Return the (x, y) coordinate for the center point of the cell that contains the specified text.  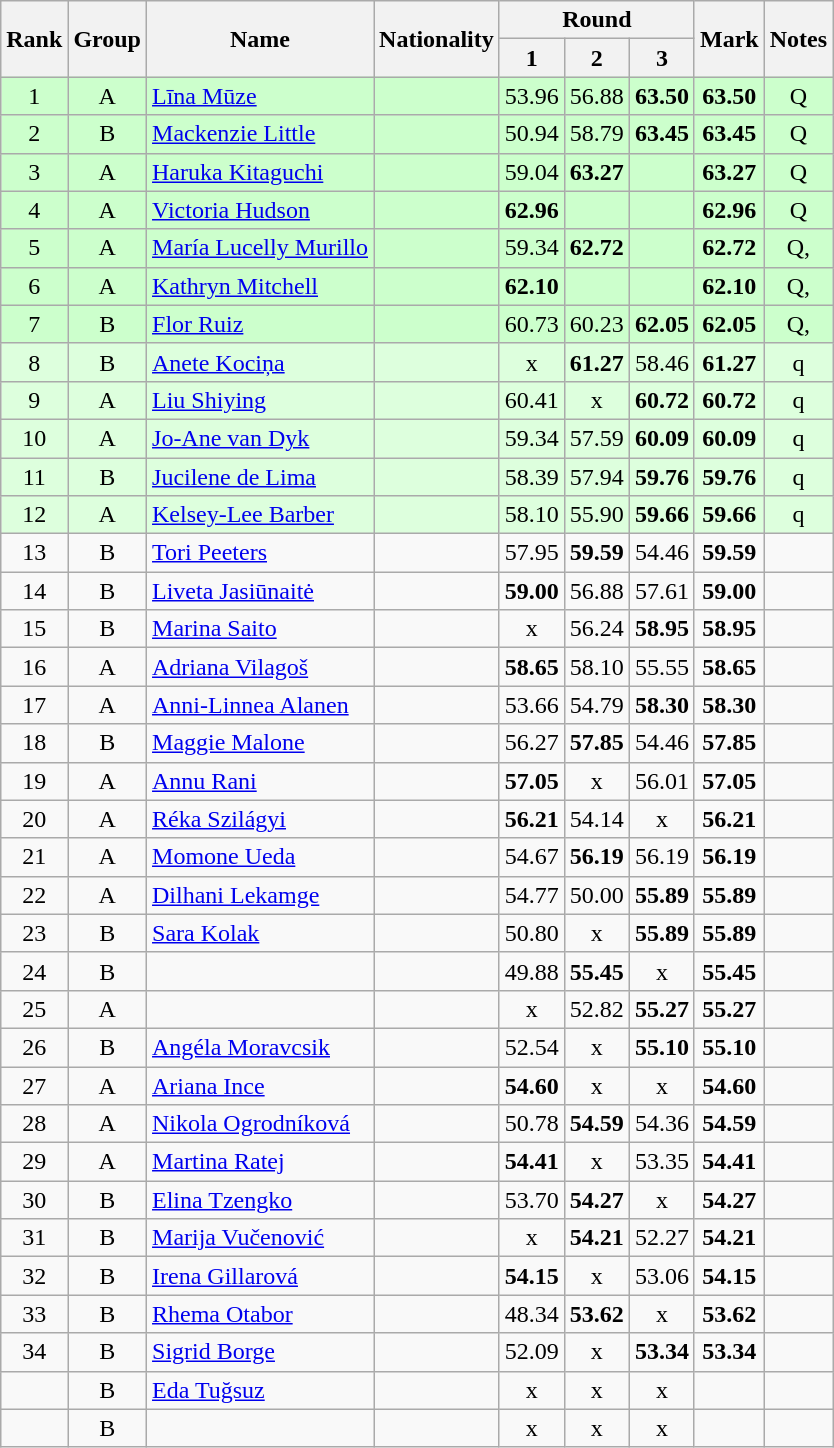
57.94 (596, 477)
48.34 (532, 1314)
56.01 (662, 781)
16 (34, 667)
Adriana Vilagoš (260, 667)
28 (34, 1124)
Annu Rani (260, 781)
49.88 (532, 971)
54.14 (596, 819)
19 (34, 781)
21 (34, 857)
50.00 (596, 895)
Angéla Moravcsik (260, 1047)
Līna Mūze (260, 96)
57.95 (532, 553)
Dilhani Lekamge (260, 895)
13 (34, 553)
Ariana Ince (260, 1085)
29 (34, 1162)
54.67 (532, 857)
34 (34, 1352)
Liu Shiying (260, 400)
58.39 (532, 477)
54.77 (532, 895)
59.04 (532, 172)
22 (34, 895)
54.79 (596, 705)
56.24 (596, 629)
50.78 (532, 1124)
30 (34, 1200)
Mackenzie Little (260, 134)
53.35 (662, 1162)
53.96 (532, 96)
Haruka Kitaguchi (260, 172)
Rank (34, 39)
Anete Kociņa (260, 362)
15 (34, 629)
Réka Szilágyi (260, 819)
33 (34, 1314)
60.41 (532, 400)
Jucilene de Lima (260, 477)
17 (34, 705)
10 (34, 438)
52.09 (532, 1352)
Name (260, 39)
31 (34, 1238)
53.66 (532, 705)
Flor Ruiz (260, 324)
Kathryn Mitchell (260, 286)
Mark (729, 39)
11 (34, 477)
52.54 (532, 1047)
Notes (798, 39)
Rhema Otabor (260, 1314)
55.90 (596, 515)
12 (34, 515)
Eda Tuğsuz (260, 1390)
8 (34, 362)
54.36 (662, 1124)
52.27 (662, 1238)
María Lucelly Murillo (260, 248)
53.06 (662, 1276)
50.80 (532, 933)
60.73 (532, 324)
58.79 (596, 134)
20 (34, 819)
Nikola Ogrodníková (260, 1124)
Group (108, 39)
Kelsey-Lee Barber (260, 515)
23 (34, 933)
Irena Gillarová (260, 1276)
27 (34, 1085)
Anni-Linnea Alanen (260, 705)
Martina Ratej (260, 1162)
53.70 (532, 1200)
Maggie Malone (260, 743)
Victoria Hudson (260, 210)
5 (34, 248)
Momone Ueda (260, 857)
32 (34, 1276)
Sigrid Borge (260, 1352)
Marina Saito (260, 629)
9 (34, 400)
52.82 (596, 1009)
Nationality (437, 39)
Sara Kolak (260, 933)
56.27 (532, 743)
26 (34, 1047)
Jo-Ane van Dyk (260, 438)
58.46 (662, 362)
14 (34, 591)
4 (34, 210)
6 (34, 286)
Marija Vučenović (260, 1238)
18 (34, 743)
Liveta Jasiūnaitė (260, 591)
60.23 (596, 324)
55.55 (662, 667)
7 (34, 324)
24 (34, 971)
25 (34, 1009)
57.59 (596, 438)
Tori Peeters (260, 553)
50.94 (532, 134)
Elina Tzengko (260, 1200)
Round (596, 20)
57.61 (662, 591)
